Pinpoint the cell where the given text exists, returning its (X, Y) midpoint coordinate. 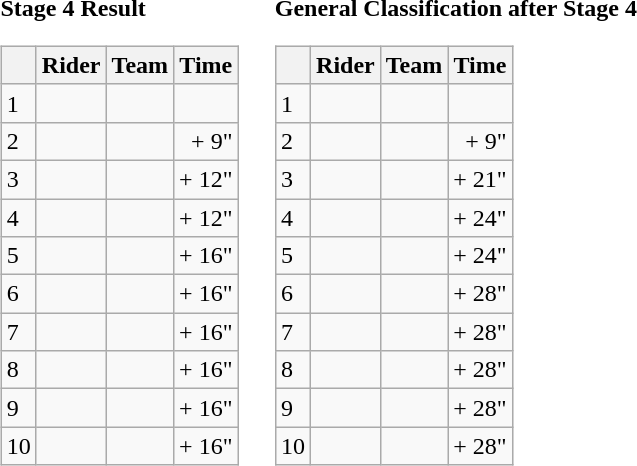
+ 21" (480, 179)
